Identify which cell holds the provided text, then report its [x, y] central coordinate. 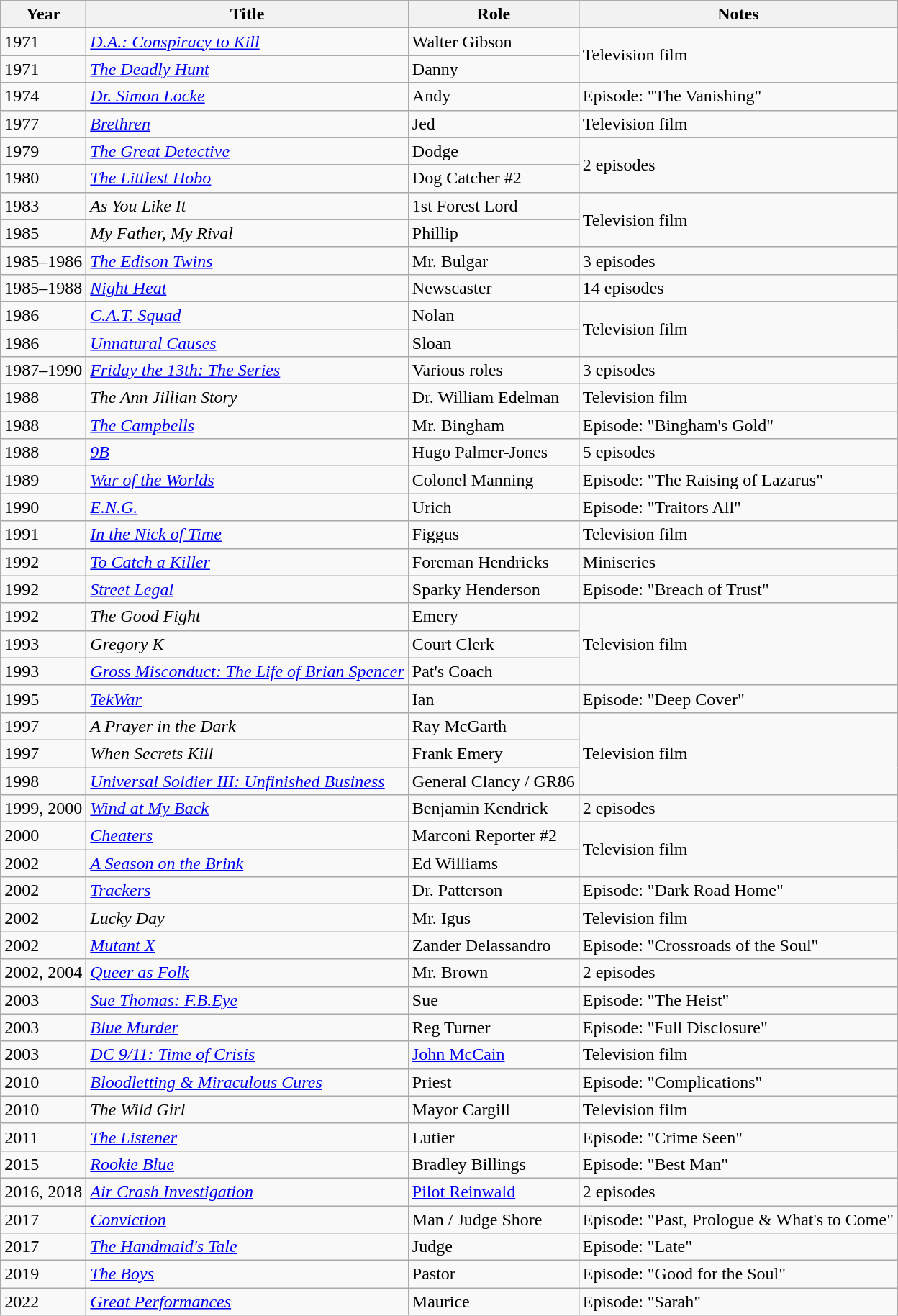
The Littlest Hobo [248, 178]
Ray McGarth [494, 726]
Judge [494, 1247]
Episode: "Deep Cover" [738, 699]
The Edison Twins [248, 260]
Walter Gibson [494, 42]
To Catch a Killer [248, 562]
Sparky Henderson [494, 589]
Reg Turner [494, 1027]
1999, 2000 [43, 809]
In the Nick of Time [248, 535]
Pastor [494, 1274]
Dr. William Edelman [494, 398]
Episode: "Crossroads of the Soul" [738, 945]
My Father, My Rival [248, 233]
Wind at My Back [248, 809]
1985–1988 [43, 288]
The Handmaid's Tale [248, 1247]
Various roles [494, 371]
Emery [494, 617]
When Secrets Kill [248, 753]
Newscaster [494, 288]
Ed Williams [494, 863]
1980 [43, 178]
Episode: "Best Man" [738, 1164]
Urich [494, 507]
Episode: "Good for the Soul" [738, 1274]
Episode: "Breach of Trust" [738, 589]
Sue Thomas: F.B.Eye [248, 1000]
The Good Fight [248, 617]
Dodge [494, 151]
John McCain [494, 1055]
14 episodes [738, 288]
Queer as Folk [248, 973]
Marconi Reporter #2 [494, 836]
Jed [494, 124]
The Campbells [248, 425]
A Prayer in the Dark [248, 726]
1989 [43, 480]
1998 [43, 781]
Mr. Bingham [494, 425]
Ian [494, 699]
Episode: "Past, Prologue & What's to Come" [738, 1220]
9B [248, 453]
Title [248, 14]
General Clancy / GR86 [494, 781]
War of the Worlds [248, 480]
Dr. Simon Locke [248, 96]
Mr. Bulgar [494, 260]
1987–1990 [43, 371]
TekWar [248, 699]
The Boys [248, 1274]
Rookie Blue [248, 1164]
Night Heat [248, 288]
Trackers [248, 891]
Episode: "Sarah" [738, 1302]
1977 [43, 124]
Pat's Coach [494, 671]
D.A.: Conspiracy to Kill [248, 42]
Frank Emery [494, 753]
Episode: "Dark Road Home" [738, 891]
Priest [494, 1082]
2022 [43, 1302]
Notes [738, 14]
The Deadly Hunt [248, 69]
The Ann Jillian Story [248, 398]
Episode: "Bingham's Gold" [738, 425]
Air Crash Investigation [248, 1192]
Bloodletting & Miraculous Cures [248, 1082]
1985–1986 [43, 260]
Dr. Patterson [494, 891]
Gross Misconduct: The Life of Brian Spencer [248, 671]
Role [494, 14]
Pilot Reinwald [494, 1192]
Street Legal [248, 589]
The Great Detective [248, 151]
Conviction [248, 1220]
Episode: "Late" [738, 1247]
1983 [43, 206]
Mr. Brown [494, 973]
Episode: "The Raising of Lazarus" [738, 480]
Episode: "Full Disclosure" [738, 1027]
1995 [43, 699]
5 episodes [738, 453]
1991 [43, 535]
1979 [43, 151]
E.N.G. [248, 507]
Episode: "Traitors All" [738, 507]
2011 [43, 1137]
2000 [43, 836]
Mayor Cargill [494, 1109]
Cheaters [248, 836]
Brethren [248, 124]
Figgus [494, 535]
Friday the 13th: The Series [248, 371]
Lutier [494, 1137]
Miniseries [738, 562]
Zander Delassandro [494, 945]
Episode: "Complications" [738, 1082]
Man / Judge Shore [494, 1220]
Foreman Hendricks [494, 562]
Unnatural Causes [248, 343]
Sloan [494, 343]
A Season on the Brink [248, 863]
Mr. Igus [494, 918]
Nolan [494, 315]
Blue Murder [248, 1027]
Universal Soldier III: Unfinished Business [248, 781]
Phillip [494, 233]
1985 [43, 233]
Bradley Billings [494, 1164]
Episode: "The Vanishing" [738, 96]
Dog Catcher #2 [494, 178]
C.A.T. Squad [248, 315]
Benjamin Kendrick [494, 809]
Sue [494, 1000]
Lucky Day [248, 918]
Colonel Manning [494, 480]
Andy [494, 96]
As You Like It [248, 206]
Court Clerk [494, 644]
DC 9/11: Time of Crisis [248, 1055]
Danny [494, 69]
2019 [43, 1274]
1974 [43, 96]
1990 [43, 507]
2016, 2018 [43, 1192]
The Listener [248, 1137]
Maurice [494, 1302]
Episode: "The Heist" [738, 1000]
The Wild Girl [248, 1109]
Hugo Palmer-Jones [494, 453]
Mutant X [248, 945]
2002, 2004 [43, 973]
Year [43, 14]
2015 [43, 1164]
Episode: "Crime Seen" [738, 1137]
Great Performances [248, 1302]
1st Forest Lord [494, 206]
Gregory K [248, 644]
